Determine the [X, Y] coordinate at the center of the cell enclosing the given text.  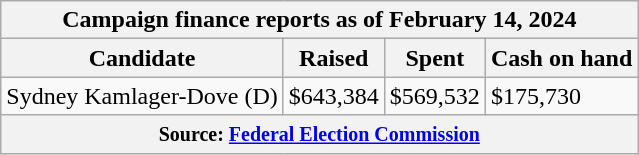
$569,532 [434, 96]
$643,384 [334, 96]
Spent [434, 58]
Campaign finance reports as of February 14, 2024 [320, 20]
Candidate [142, 58]
$175,730 [561, 96]
Sydney Kamlager-Dove (D) [142, 96]
Cash on hand [561, 58]
Raised [334, 58]
Source: Federal Election Commission [320, 134]
